Scan for the cell matching the given text and deliver its [x, y] coordinate at center. 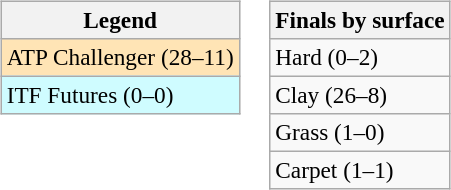
Clay (26–8) [360, 95]
ITF Futures (0–0) [120, 95]
Finals by surface [360, 20]
Carpet (1–1) [360, 171]
ATP Challenger (28–11) [120, 57]
Hard (0–2) [360, 57]
Legend [120, 20]
Grass (1–0) [360, 133]
